Find where the given text appears and provide that cell's center as (x, y) coordinate. 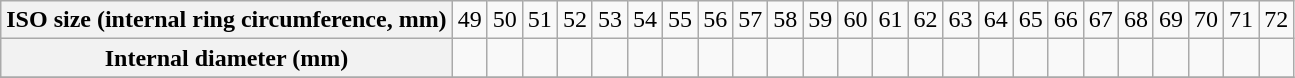
64 (996, 20)
56 (716, 20)
69 (1170, 20)
71 (1242, 20)
65 (1030, 20)
53 (610, 20)
58 (786, 20)
70 (1206, 20)
72 (1276, 20)
Internal diameter (mm) (226, 58)
52 (574, 20)
51 (540, 20)
66 (1066, 20)
ISO size (internal ring circumference, mm) (226, 20)
49 (470, 20)
63 (960, 20)
61 (890, 20)
57 (750, 20)
60 (856, 20)
50 (504, 20)
59 (820, 20)
62 (926, 20)
67 (1100, 20)
68 (1136, 20)
55 (680, 20)
54 (644, 20)
